Capture the cell that displays the provided text and extract its [X, Y] central coordinate. 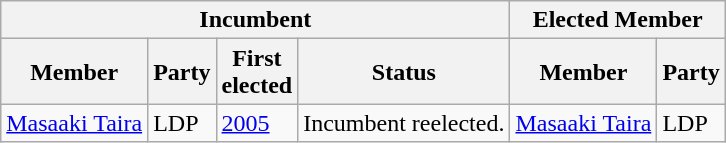
Elected Member [618, 20]
Status [404, 72]
Firstelected [257, 72]
Incumbent reelected. [404, 123]
2005 [257, 123]
Incumbent [256, 20]
